For the text-containing cell, return its midpoint in (X, Y) coordinate format. 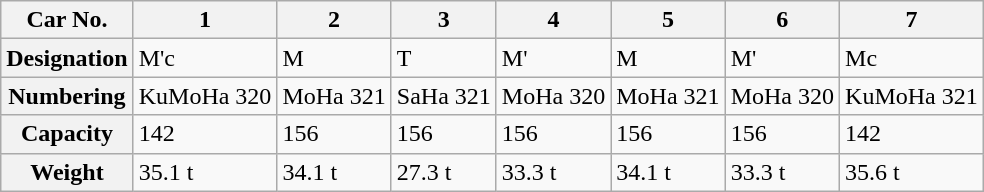
Numbering (67, 96)
27.3 t (444, 172)
SaHa 321 (444, 96)
KuMoHa 321 (912, 96)
6 (782, 20)
3 (444, 20)
KuMoHa 320 (205, 96)
1 (205, 20)
Designation (67, 58)
Car No. (67, 20)
5 (668, 20)
Weight (67, 172)
Capacity (67, 134)
4 (553, 20)
T (444, 58)
35.6 t (912, 172)
2 (334, 20)
7 (912, 20)
35.1 t (205, 172)
M'c (205, 58)
Mc (912, 58)
